Return [X, Y] of the center of cell containing provided text 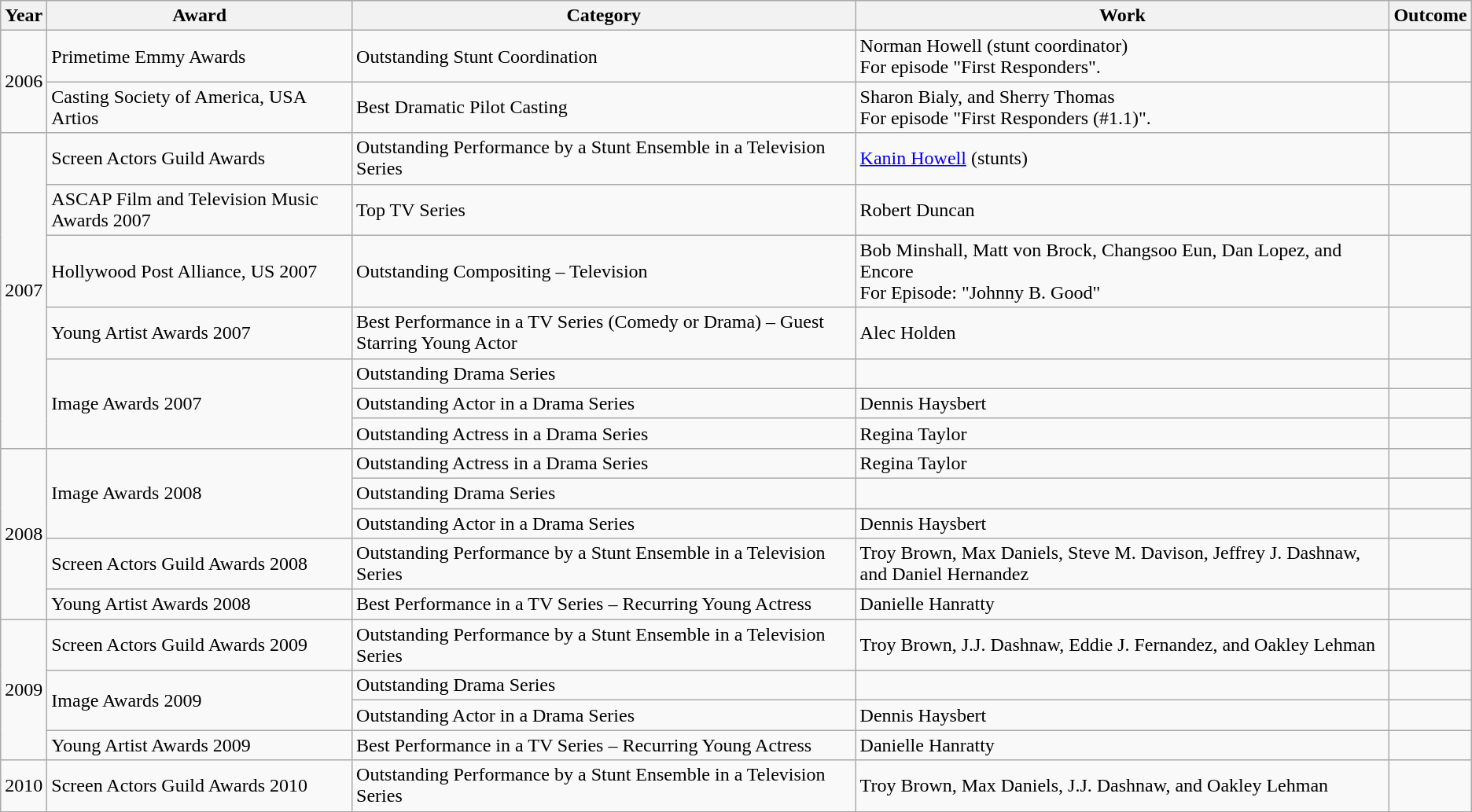
Screen Actors Guild Awards 2010 [200, 786]
Outstanding Stunt Coordination [604, 57]
Work [1123, 16]
2006 [24, 82]
Sharon Bialy, and Sherry Thomas For episode "First Responders (#1.1)". [1123, 107]
2008 [24, 533]
Casting Society of America, USA Artios [200, 107]
Young Artist Awards 2009 [200, 745]
Primetime Emmy Awards [200, 57]
Best Performance in a TV Series (Comedy or Drama) – Guest Starring Young Actor [604, 333]
Robert Duncan [1123, 209]
Screen Actors Guild Awards [200, 159]
2010 [24, 786]
Top TV Series [604, 209]
Norman Howell (stunt coordinator) For episode "First Responders". [1123, 57]
Outcome [1430, 16]
Image Awards 2008 [200, 493]
Year [24, 16]
Alec Holden [1123, 333]
2009 [24, 690]
Kanin Howell (stunts) [1123, 159]
Best Dramatic Pilot Casting [604, 107]
Outstanding Compositing – Television [604, 271]
Troy Brown, Max Daniels, J.J. Dashnaw, and Oakley Lehman [1123, 786]
Image Awards 2009 [200, 700]
Screen Actors Guild Awards 2008 [200, 564]
ASCAP Film and Television Music Awards 2007 [200, 209]
Category [604, 16]
Hollywood Post Alliance, US 2007 [200, 271]
Screen Actors Guild Awards 2009 [200, 645]
Troy Brown, J.J. Dashnaw, Eddie J. Fernandez, and Oakley Lehman [1123, 645]
Award [200, 16]
Bob Minshall, Matt von Brock, Changsoo Eun, Dan Lopez, and EncoreFor Episode: "Johnny B. Good" [1123, 271]
2007 [24, 291]
Image Awards 2007 [200, 403]
Young Artist Awards 2007 [200, 333]
Troy Brown, Max Daniels, Steve M. Davison, Jeffrey J. Dashnaw, and Daniel Hernandez [1123, 564]
Young Artist Awards 2008 [200, 604]
